Locate the cell with the specified text and output its [X, Y] center coordinate. 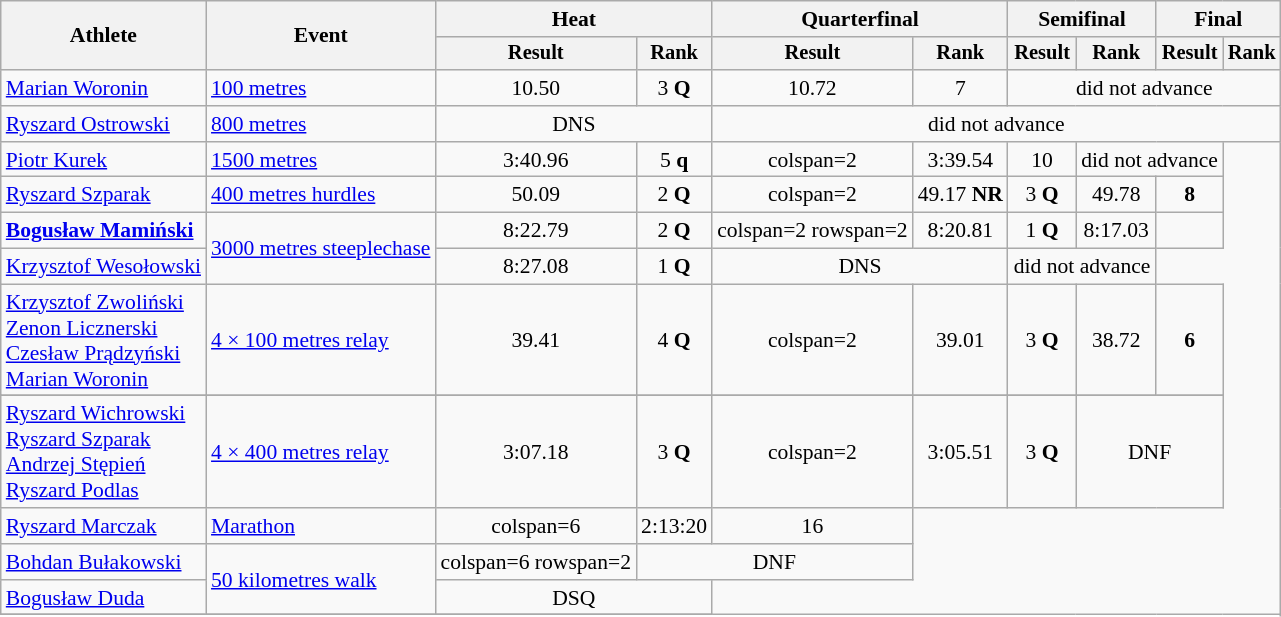
Marathon [321, 526]
7 [960, 88]
800 metres [321, 124]
Bohdan Bułakowski [104, 562]
DSQ [574, 598]
10 [1042, 160]
49.78 [1116, 195]
8:27.08 [536, 267]
Marian Woronin [104, 88]
38.72 [1116, 340]
Final [1218, 19]
100 metres [321, 88]
4 × 400 metres relay [321, 452]
Ryszard Szparak [104, 195]
Quarterfinal [860, 19]
10.50 [536, 88]
400 metres hurdles [321, 195]
50.09 [536, 195]
Bogusław Mamiński [104, 231]
3000 metres steeplechase [321, 248]
4 × 100 metres relay [321, 340]
Semifinal [1082, 19]
39.41 [536, 340]
4 Q [674, 340]
Bogusław Duda [104, 598]
Ryszard WichrowskiRyszard SzparakAndrzej StępieńRyszard Podlas [104, 452]
Event [321, 36]
6 [1190, 340]
Krzysztof ZwolińskiZenon LicznerskiCzesław PrądzyńskiMarian Woronin [104, 340]
Ryszard Ostrowski [104, 124]
8:22.79 [536, 231]
8 [1190, 195]
colspan=6 rowspan=2 [536, 562]
3:05.51 [960, 452]
Piotr Kurek [104, 160]
8:20.81 [960, 231]
3:39.54 [960, 160]
Ryszard Marczak [104, 526]
colspan=6 [536, 526]
colspan=2 rowspan=2 [812, 231]
2:13:20 [674, 526]
Krzysztof Wesołowski [104, 267]
5 q [674, 160]
16 [812, 526]
Athlete [104, 36]
39.01 [960, 340]
3:40.96 [536, 160]
49.17 NR [960, 195]
8:17.03 [1116, 231]
10.72 [812, 88]
3:07.18 [536, 452]
50 kilometres walk [321, 580]
1500 metres [321, 160]
Heat [574, 19]
